Provide the [x, y] coordinate of the cell's center where the given text is located.  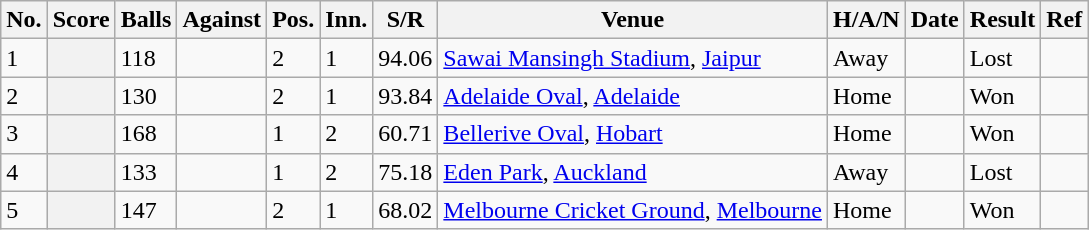
168 [146, 134]
Result [1002, 20]
Pos. [294, 20]
H/A/N [866, 20]
Inn. [346, 20]
Ref [1064, 20]
Against [222, 20]
147 [146, 210]
68.02 [406, 210]
94.06 [406, 58]
130 [146, 96]
93.84 [406, 96]
Date [934, 20]
118 [146, 58]
Melbourne Cricket Ground, Melbourne [633, 210]
Adelaide Oval, Adelaide [633, 96]
No. [24, 20]
Score [81, 20]
60.71 [406, 134]
75.18 [406, 172]
3 [24, 134]
133 [146, 172]
Balls [146, 20]
Eden Park, Auckland [633, 172]
5 [24, 210]
4 [24, 172]
Venue [633, 20]
Bellerive Oval, Hobart [633, 134]
S/R [406, 20]
Sawai Mansingh Stadium, Jaipur [633, 58]
